Determine the (X, Y) coordinate at the center of the cell enclosing the given text.  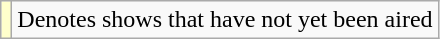
Denotes shows that have not yet been aired (225, 20)
